Search for the cell housing the specified text and yield its (X, Y) center coordinate. 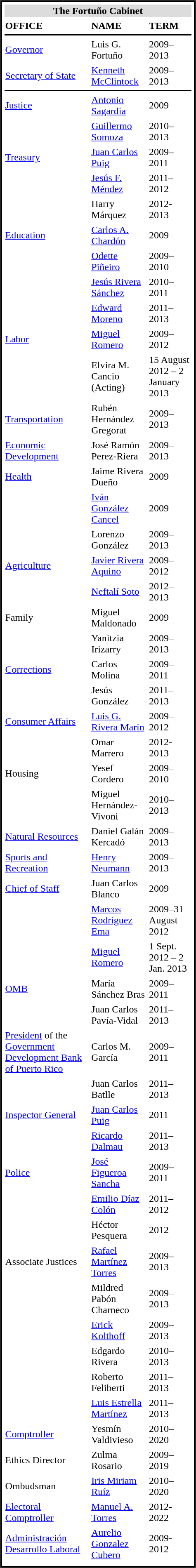
Inspector General (46, 1115)
Agriculture (46, 566)
OFFICE (46, 26)
Natural Resources (46, 836)
Miguel Maldonado (118, 618)
Economic Development (46, 450)
José Ramón Perez-Riera (118, 450)
President of the Government Development Bank of Puerto Rico (46, 1052)
José Figueroa Sancha (118, 1172)
Henry Neumann (118, 863)
Odette Piñeiro (118, 261)
Guillermo Somoza (118, 131)
Edgardo Rivera (118, 1356)
Aurelio Gonzalez Cubero (118, 1544)
Jesús González (118, 695)
Luis Estrella Martínez (118, 1408)
Jaime Rivera Dueño (118, 477)
Harry Márquez (118, 210)
Jesús F. Méndez (118, 183)
Ricardo Dalmau (118, 1141)
Antonio Sagardía (118, 106)
Justice (46, 106)
Administración Desarrollo Laboral (46, 1544)
Miguel Hernández-Vivoni (118, 805)
Rafael Martínez Torres (118, 1262)
The Fortuño Cabinet (98, 11)
Police (46, 1172)
María Sánchez Bras (118, 989)
2012-2022 (170, 1512)
Consumer Affairs (46, 722)
TERM (170, 26)
Associate Justices (46, 1262)
Rubén Hernández Gregorat (118, 419)
OMB (46, 989)
Yesmín Valdivieso (118, 1434)
Corrections (46, 670)
Health (46, 477)
Iris Miriam Ruíz (118, 1486)
Yesef Cordero (118, 774)
Jesús Rivera Sánchez (118, 287)
Manuel A. Torres (118, 1512)
Juan Carlos Blanco (118, 888)
Javier Rivera Aquino (118, 566)
Labor (46, 339)
Lorenzo González (118, 539)
2010–2011 (170, 287)
Housing (46, 774)
NAME (118, 26)
Comptroller (46, 1434)
2012–2013 (170, 591)
Sports and Recreation (46, 863)
Yanitzia Irizarry (118, 643)
Luis G. Fortuño (118, 49)
Marcos Rodríguez Ema (118, 920)
Ombudsman (46, 1486)
Héctor Pesquera (118, 1230)
Iván González Cancel (118, 508)
2009–31 August 2012 (170, 920)
Neftalí Soto (118, 591)
Zulma Rosario (118, 1460)
2012 (170, 1230)
Omar Marrero (118, 747)
1 Sept. 2012 – 2 Jan. 2013 (170, 957)
2009-2012 (170, 1544)
Carlos A. Chardón (118, 235)
Education (46, 235)
Treasury (46, 158)
Ethics Director (46, 1460)
Kenneth McClintock (118, 76)
2009–2019 (170, 1460)
Luis G. Rivera Marín (118, 722)
Erick Kolthoff (118, 1330)
Electoral Comptroller (46, 1512)
2011 (170, 1115)
Chief of Staff (46, 888)
Daniel Galán Kercadó (118, 836)
Mildred Pabón Charneco (118, 1299)
Juan Carlos Batlle (118, 1089)
Juan Carlos Pavía-Vidal (118, 1015)
Elvira M. Cancio (Acting) (118, 376)
Carlos M. García (118, 1052)
Roberto Feliberti (118, 1382)
Emilio Díaz Colón (118, 1204)
Secretary of State (46, 76)
Governor (46, 49)
Family (46, 618)
Transportation (46, 419)
Edward Moreno (118, 313)
Carlos Molina (118, 670)
15 August 2012 – 2 January 2013 (170, 376)
